Determine the (X, Y) coordinate at the center of the cell enclosing the given text.  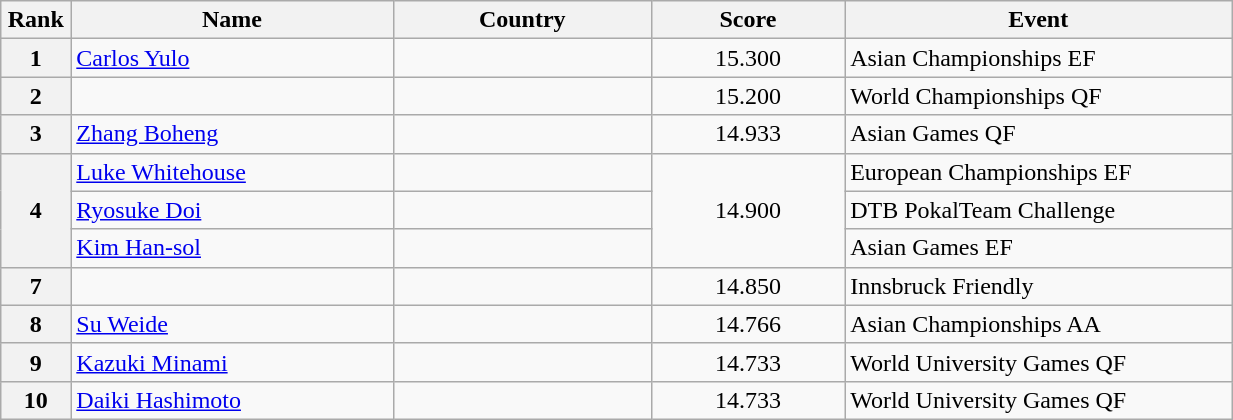
Name (232, 20)
2 (36, 96)
10 (36, 400)
Score (748, 20)
15.200 (748, 96)
Kim Han-sol (232, 248)
Ryosuke Doi (232, 210)
14.900 (748, 210)
Carlos Yulo (232, 58)
Asian Games QF (1038, 134)
Kazuki Minami (232, 362)
Luke Whitehouse (232, 172)
Asian Championships EF (1038, 58)
Rank (36, 20)
Innsbruck Friendly (1038, 286)
Event (1038, 20)
DTB PokalTeam Challenge (1038, 210)
8 (36, 324)
1 (36, 58)
Asian Games EF (1038, 248)
Su Weide (232, 324)
4 (36, 210)
3 (36, 134)
Country (522, 20)
World Championships QF (1038, 96)
Zhang Boheng (232, 134)
15.300 (748, 58)
14.766 (748, 324)
9 (36, 362)
European Championships EF (1038, 172)
Daiki Hashimoto (232, 400)
Asian Championships AA (1038, 324)
7 (36, 286)
14.933 (748, 134)
14.850 (748, 286)
